Return (x, y) of the center of cell containing provided text 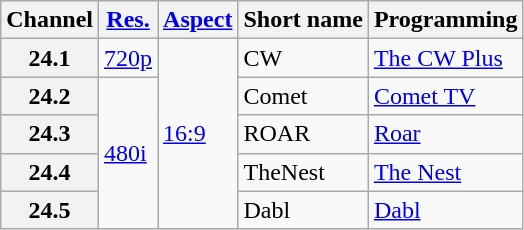
24.5 (50, 210)
Programming (446, 20)
Channel (50, 20)
Aspect (198, 20)
TheNest (303, 172)
24.4 (50, 172)
Comet (303, 96)
ROAR (303, 134)
24.3 (50, 134)
Comet TV (446, 96)
CW (303, 58)
Roar (446, 134)
720p (128, 58)
The Nest (446, 172)
24.1 (50, 58)
24.2 (50, 96)
Short name (303, 20)
The CW Plus (446, 58)
Res. (128, 20)
480i (128, 153)
16:9 (198, 134)
